Output the (X, Y) coordinate of the center of the cell containing the given text.  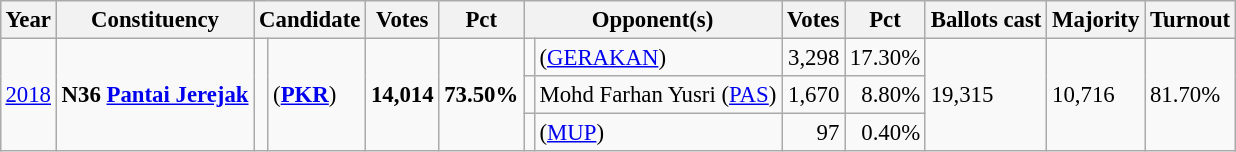
Turnout (1190, 20)
14,014 (402, 94)
3,298 (814, 57)
17.30% (886, 57)
10,716 (1096, 94)
8.80% (886, 95)
2018 (28, 94)
(PKR) (317, 94)
Majority (1096, 20)
19,315 (986, 94)
97 (814, 133)
Year (28, 20)
Constituency (154, 20)
73.50% (482, 94)
Ballots cast (986, 20)
(MUP) (658, 133)
N36 Pantai Jerejak (154, 94)
Candidate (310, 20)
Mohd Farhan Yusri (PAS) (658, 95)
Opponent(s) (653, 20)
(GERAKAN) (658, 57)
81.70% (1190, 94)
0.40% (886, 133)
1,670 (814, 95)
